Locate the cell with the specified text and output its (x, y) center coordinate. 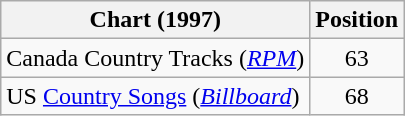
Position (357, 20)
US Country Songs (Billboard) (156, 96)
Chart (1997) (156, 20)
63 (357, 58)
68 (357, 96)
Canada Country Tracks (RPM) (156, 58)
